Return [X, Y] of the center of cell containing provided text 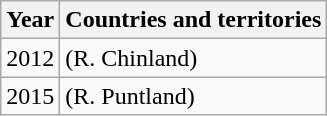
(R. Chinland) [194, 58]
2015 [30, 96]
Year [30, 20]
Countries and territories [194, 20]
2012 [30, 58]
(R. Puntland) [194, 96]
